Provide the (X, Y) coordinate of the cell's center where the given text is located.  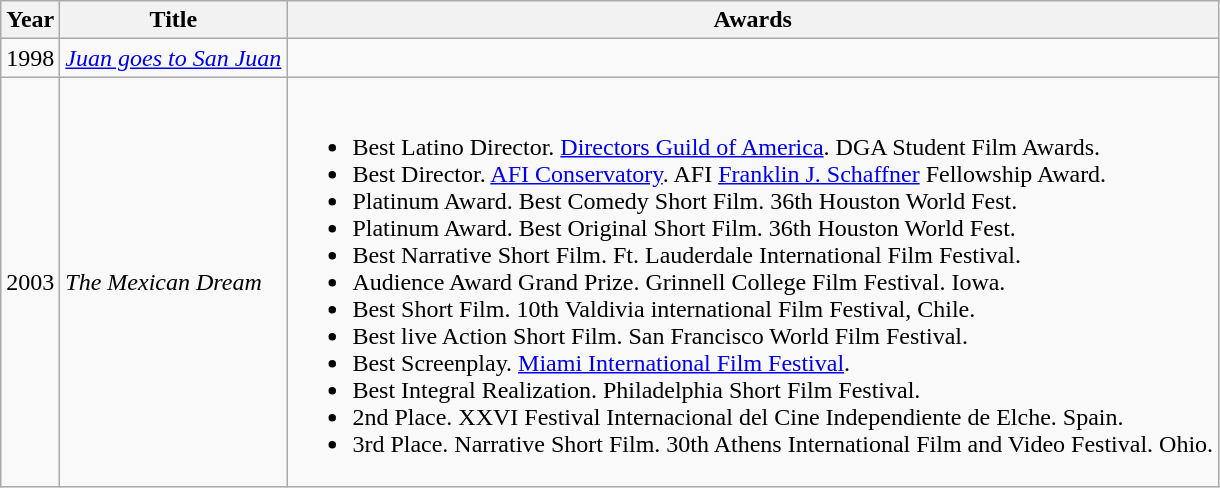
Awards (753, 20)
Year (30, 20)
Juan goes to San Juan (174, 58)
1998 (30, 58)
The Mexican Dream (174, 282)
Title (174, 20)
2003 (30, 282)
